Pinpoint the cell where the given text exists, returning its [x, y] midpoint coordinate. 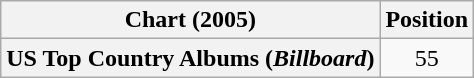
US Top Country Albums (Billboard) [190, 58]
55 [427, 58]
Chart (2005) [190, 20]
Position [427, 20]
